Identify which cell holds the provided text, then report its (X, Y) central coordinate. 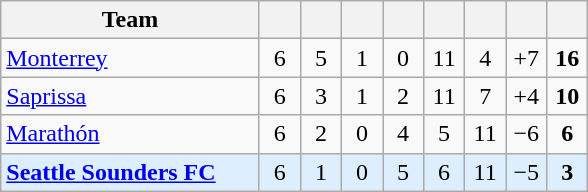
Monterrey (130, 58)
Saprissa (130, 96)
Marathón (130, 134)
−5 (526, 172)
Team (130, 20)
+4 (526, 96)
7 (486, 96)
−6 (526, 134)
Seattle Sounders FC (130, 172)
16 (568, 58)
+7 (526, 58)
10 (568, 96)
